Pinpoint the cell where the given text exists, returning its (x, y) midpoint coordinate. 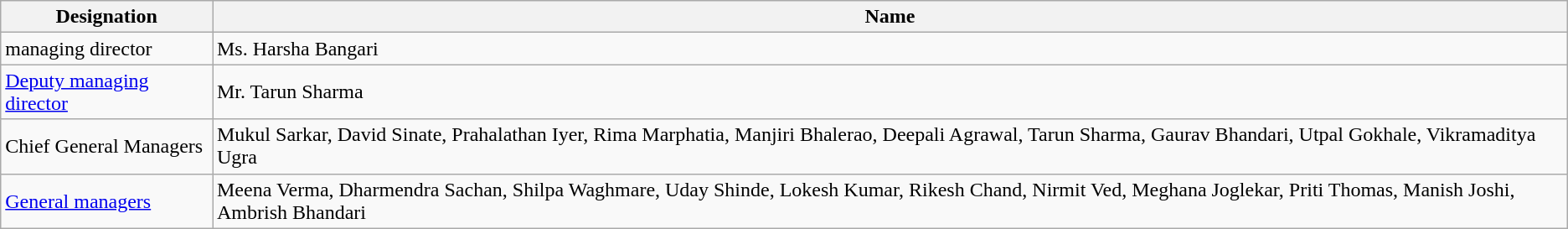
Ms. Harsha Bangari (890, 49)
General managers (107, 201)
Designation (107, 17)
Mr. Tarun Sharma (890, 92)
Name (890, 17)
Deputy managing director (107, 92)
Chief General Managers (107, 146)
managing director (107, 49)
